Return the (X, Y) coordinate for the center point of the cell that contains the specified text.  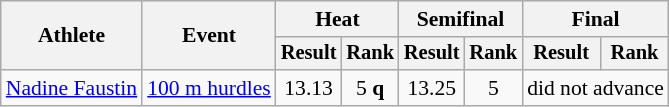
100 m hurdles (209, 88)
5 (493, 88)
Heat (338, 19)
Athlete (72, 36)
did not advance (596, 88)
13.25 (432, 88)
Semifinal (460, 19)
5 q (370, 88)
Event (209, 36)
13.13 (309, 88)
Nadine Faustin (72, 88)
Final (596, 19)
